Provide the [X, Y] coordinate of the cell's center where the given text is located.  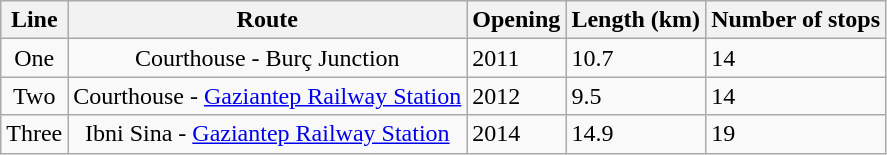
Number of stops [796, 20]
10.7 [636, 58]
2012 [516, 96]
One [34, 58]
9.5 [636, 96]
Length (km) [636, 20]
Courthouse - Gaziantep Railway Station [268, 96]
2011 [516, 58]
Three [34, 134]
19 [796, 134]
Two [34, 96]
Route [268, 20]
14.9 [636, 134]
Line [34, 20]
Courthouse - Burç Junction [268, 58]
2014 [516, 134]
Ibni Sina - Gaziantep Railway Station [268, 134]
Opening [516, 20]
